From the cell containing the given text, extract its center point as (x, y) coordinate. 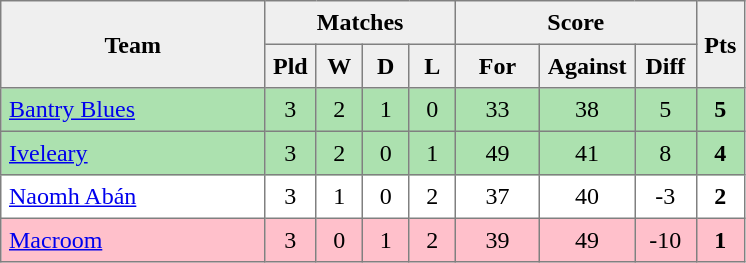
Pld (290, 66)
For (497, 66)
Bantry Blues (133, 110)
Against (586, 66)
38 (586, 110)
4 (720, 153)
40 (586, 197)
Team (133, 44)
D (385, 66)
39 (497, 240)
Diff (666, 66)
37 (497, 197)
Iveleary (133, 153)
-10 (666, 240)
Pts (720, 44)
41 (586, 153)
Score (576, 23)
Macroom (133, 240)
33 (497, 110)
L (432, 66)
Naomh Abán (133, 197)
-3 (666, 197)
W (339, 66)
8 (666, 153)
Matches (360, 23)
